Extract the [X, Y] coordinate from the center of the cell holding the provided text.  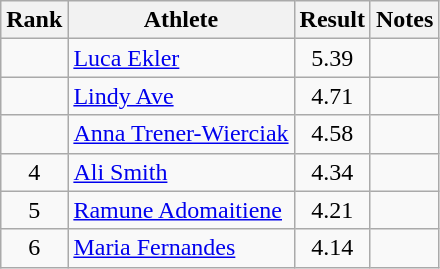
6 [34, 248]
4.14 [332, 248]
Anna Trener-Wierciak [181, 134]
5.39 [332, 58]
5 [34, 210]
4 [34, 172]
Ramune Adomaitiene [181, 210]
4.34 [332, 172]
Result [332, 20]
Maria Fernandes [181, 248]
Athlete [181, 20]
4.71 [332, 96]
4.21 [332, 210]
Luca Ekler [181, 58]
Ali Smith [181, 172]
Notes [404, 20]
4.58 [332, 134]
Rank [34, 20]
Lindy Ave [181, 96]
